Find where the given text appears and provide that cell's center as (X, Y) coordinate. 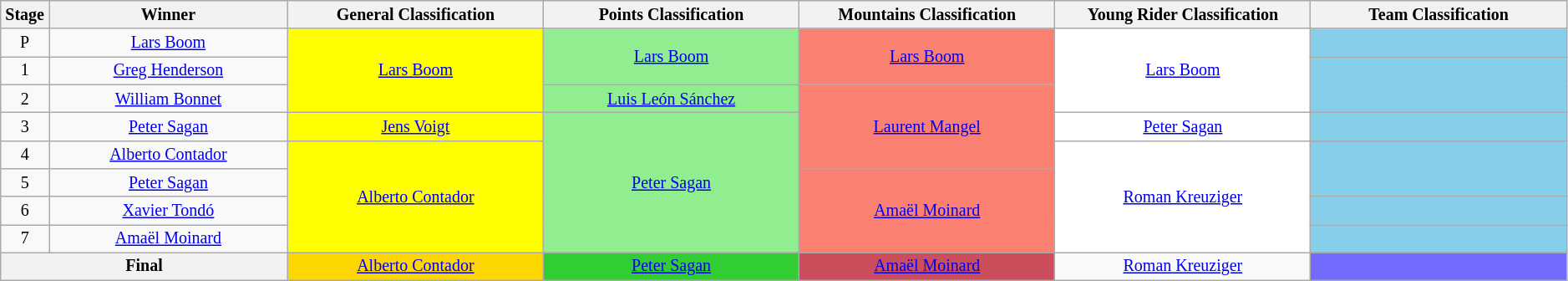
1 (25, 70)
3 (25, 127)
Winner (169, 15)
Young Rider Classification (1183, 15)
Jens Voigt (415, 127)
William Bonnet (169, 99)
Luis León Sánchez (671, 99)
4 (25, 154)
Greg Henderson (169, 70)
Stage (25, 15)
Points Classification (671, 15)
P (25, 43)
Xavier Tondó (169, 211)
Laurent Mangel (927, 126)
General Classification (415, 15)
7 (25, 239)
Final (145, 266)
6 (25, 211)
Mountains Classification (927, 15)
5 (25, 182)
Team Classification (1439, 15)
2 (25, 99)
